From the cell containing the given text, extract its center point as [x, y] coordinate. 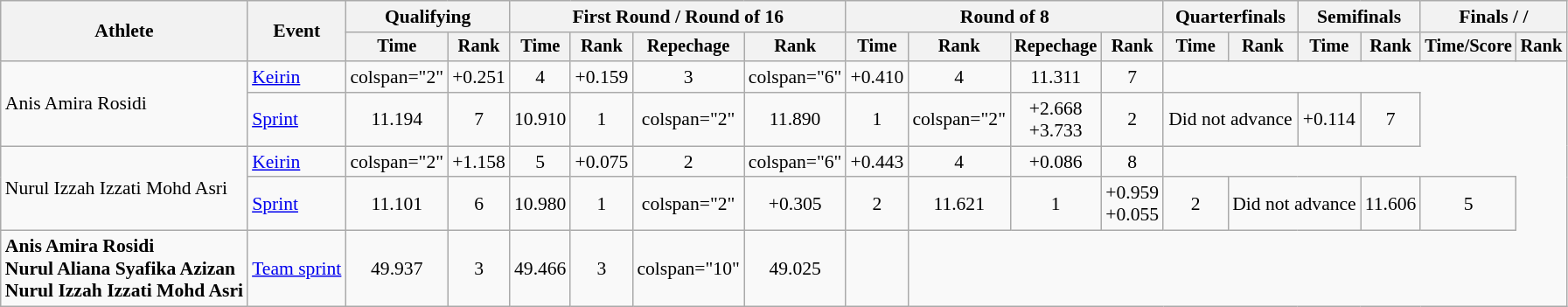
11.621 [958, 205]
11.311 [1056, 77]
+0.075 [602, 162]
11.606 [1390, 205]
+0.305 [796, 205]
49.937 [397, 269]
+0.251 [479, 77]
Anis Amira Rosidi [124, 103]
11.890 [796, 119]
Qualifying [428, 17]
Athlete [124, 31]
6 [479, 205]
8 [1132, 162]
+0.086 [1056, 162]
Semifinals [1359, 17]
Nurul Izzah Izzati Mohd Asri [124, 189]
First Round / Round of 16 [678, 17]
+0.410 [876, 77]
10.910 [540, 119]
Quarterfinals [1230, 17]
Anis Amira RosidiNurul Aliana Syafika AzizanNurul Izzah Izzati Mohd Asri [124, 269]
+0.443 [876, 162]
49.466 [540, 269]
49.025 [796, 269]
+1.158 [479, 162]
Round of 8 [1004, 17]
+2.668+3.733 [1056, 119]
11.101 [397, 205]
Time/Score [1467, 47]
10.980 [540, 205]
+0.959+0.055 [1132, 205]
Team sprint [296, 269]
+0.114 [1329, 119]
+0.159 [602, 77]
colspan="10" [687, 269]
Finals / / [1494, 17]
11.194 [397, 119]
Event [296, 31]
